Scan for the cell matching the given text and deliver its (x, y) coordinate at center. 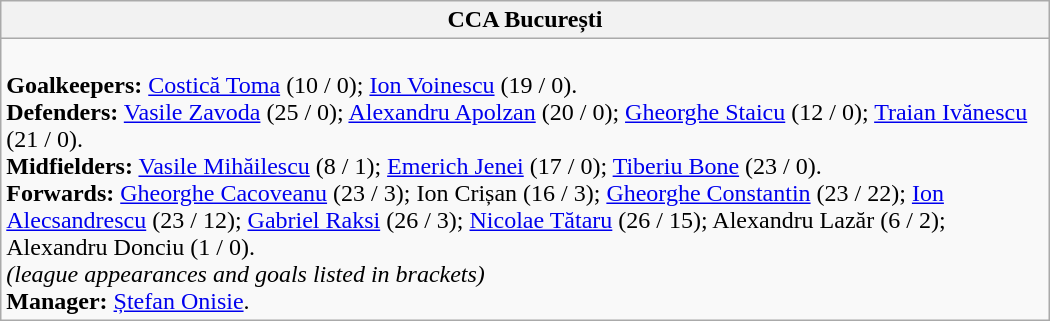
CCA București (525, 20)
